Pinpoint the cell where the given text exists, returning its [x, y] midpoint coordinate. 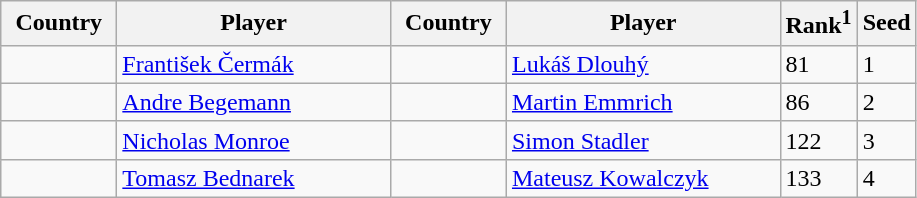
122 [818, 140]
Nicholas Monroe [254, 140]
81 [818, 64]
Andre Begemann [254, 102]
Mateusz Kowalczyk [643, 178]
2 [886, 102]
86 [818, 102]
Simon Stadler [643, 140]
Lukáš Dlouhý [643, 64]
Martin Emmrich [643, 102]
Seed [886, 24]
Rank1 [818, 24]
František Čermák [254, 64]
1 [886, 64]
4 [886, 178]
Tomasz Bednarek [254, 178]
133 [818, 178]
3 [886, 140]
